Find where the given text appears and provide that cell's center as [x, y] coordinate. 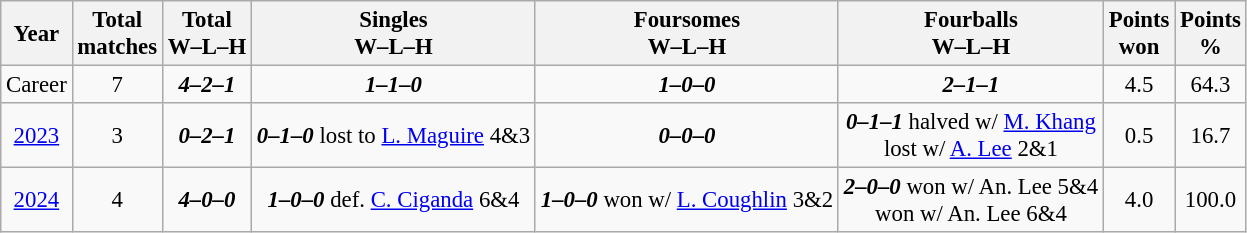
4 [117, 200]
FourballsW–L–H [970, 34]
100.0 [1210, 200]
0–1–1 halved w/ M. Khanglost w/ A. Lee 2&1 [970, 136]
0–0–0 [686, 136]
0–2–1 [206, 136]
2–0–0 won w/ An. Lee 5&4won w/ An. Lee 6&4 [970, 200]
3 [117, 136]
1–0–0 won w/ L. Coughlin 3&2 [686, 200]
4.0 [1138, 200]
SinglesW–L–H [393, 34]
FoursomesW–L–H [686, 34]
16.7 [1210, 136]
4–0–0 [206, 200]
1–1–0 [393, 85]
1–0–0 def. C. Ciganda 6&4 [393, 200]
Career [36, 85]
2–1–1 [970, 85]
Year [36, 34]
64.3 [1210, 85]
2024 [36, 200]
0–1–0 lost to L. Maguire 4&3 [393, 136]
4–2–1 [206, 85]
1–0–0 [686, 85]
TotalW–L–H [206, 34]
Points% [1210, 34]
0.5 [1138, 136]
4.5 [1138, 85]
Pointswon [1138, 34]
7 [117, 85]
2023 [36, 136]
Totalmatches [117, 34]
